Return (x, y) of the center of cell containing provided text 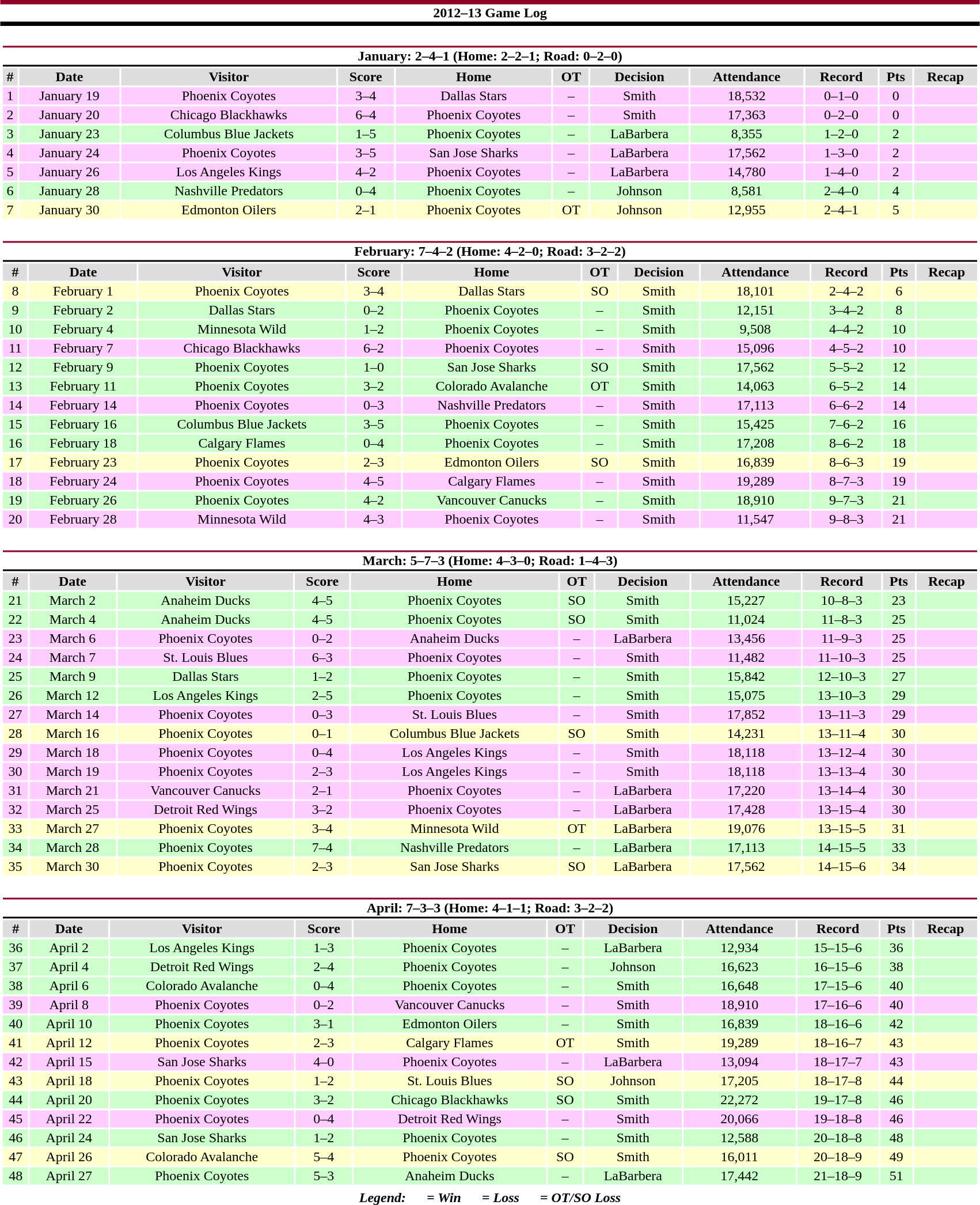
March 18 (73, 753)
2012–13 Game Log (490, 13)
17–15–6 (838, 986)
April 12 (69, 1043)
2–4 (324, 967)
March 2 (73, 601)
1 (10, 96)
18–17–8 (838, 1081)
20–18–9 (838, 1157)
February: 7–4–2 (Home: 4–2–0; Road: 3–2–2) (489, 251)
17,363 (747, 115)
February 16 (83, 425)
April: 7–3–3 (Home: 4–1–1; Road: 3–2–2) (489, 908)
4–4–2 (846, 329)
1–5 (366, 134)
14,780 (747, 172)
March: 5–7–3 (Home: 4–3–0; Road: 1–4–3) (489, 561)
14–15–6 (842, 867)
3–4–2 (846, 310)
February 26 (83, 501)
8,355 (747, 134)
13–12–4 (842, 753)
February 4 (83, 329)
13–10–3 (842, 695)
March 7 (73, 657)
20,066 (739, 1119)
February 14 (83, 405)
17 (15, 463)
January: 2–4–1 (Home: 2–2–1; Road: 0–2–0) (489, 56)
11–8–3 (842, 619)
13,456 (746, 639)
March 27 (73, 829)
8–6–2 (846, 443)
13–15–5 (842, 829)
13–15–4 (842, 809)
11,482 (746, 657)
April 18 (69, 1081)
January 30 (69, 210)
2–5 (322, 695)
March 4 (73, 619)
6–6–2 (846, 405)
9 (15, 310)
15,075 (746, 695)
5–5–2 (846, 367)
18,532 (747, 96)
3 (10, 134)
19,076 (746, 829)
0–1 (322, 733)
15,842 (746, 677)
January 24 (69, 153)
11–10–3 (842, 657)
4–5–2 (846, 348)
6–5–2 (846, 386)
37 (16, 967)
11 (15, 348)
19–18–8 (838, 1119)
April 22 (69, 1119)
51 (896, 1176)
12,934 (739, 948)
April 24 (69, 1138)
7–6–2 (846, 425)
28 (15, 733)
13–14–4 (842, 791)
16–15–6 (838, 967)
February 1 (83, 291)
April 8 (69, 1005)
April 27 (69, 1176)
15,425 (755, 425)
18–17–7 (838, 1062)
2–4–0 (842, 191)
9–7–3 (846, 501)
5–3 (324, 1176)
17,205 (739, 1081)
March 6 (73, 639)
6–2 (374, 348)
18,101 (755, 291)
March 9 (73, 677)
February 23 (83, 463)
April 15 (69, 1062)
13–13–4 (842, 771)
2–4–1 (842, 210)
1–3 (324, 948)
11,547 (755, 519)
March 21 (73, 791)
February 7 (83, 348)
14–15–5 (842, 847)
4–0 (324, 1062)
17,208 (755, 443)
15 (15, 425)
February 18 (83, 443)
8–6–3 (846, 463)
12,151 (755, 310)
March 16 (73, 733)
April 6 (69, 986)
5–4 (324, 1157)
January 19 (69, 96)
8,581 (747, 191)
6–3 (322, 657)
0–1–0 (842, 96)
49 (896, 1157)
17,442 (739, 1176)
February 2 (83, 310)
26 (15, 695)
17–16–6 (838, 1005)
March 30 (73, 867)
March 28 (73, 847)
February 11 (83, 386)
March 12 (73, 695)
11–9–3 (842, 639)
13–11–4 (842, 733)
February 28 (83, 519)
35 (15, 867)
15,096 (755, 348)
17,852 (746, 715)
3–1 (324, 1024)
1–0 (374, 367)
13,094 (739, 1062)
1–4–0 (842, 172)
0–2–0 (842, 115)
12,588 (739, 1138)
March 14 (73, 715)
19–17–8 (838, 1100)
15–15–6 (838, 948)
47 (16, 1157)
32 (15, 809)
2–4–2 (846, 291)
12–10–3 (842, 677)
April 26 (69, 1157)
15,227 (746, 601)
4–3 (374, 519)
11,024 (746, 619)
12,955 (747, 210)
13–11–3 (842, 715)
18–16–7 (838, 1043)
41 (16, 1043)
January 20 (69, 115)
1–2–0 (842, 134)
1–3–0 (842, 153)
16,623 (739, 967)
January 28 (69, 191)
7–4 (322, 847)
22,272 (739, 1100)
March 19 (73, 771)
April 20 (69, 1100)
14,063 (755, 386)
7 (10, 210)
17,220 (746, 791)
45 (16, 1119)
6–4 (366, 115)
16,648 (739, 986)
April 2 (69, 948)
April 4 (69, 967)
24 (15, 657)
February 9 (83, 367)
14,231 (746, 733)
9–8–3 (846, 519)
20–18–8 (838, 1138)
January 23 (69, 134)
January 26 (69, 172)
8–7–3 (846, 481)
18–16–6 (838, 1024)
13 (15, 386)
April 10 (69, 1024)
39 (16, 1005)
21–18–9 (838, 1176)
17,428 (746, 809)
February 24 (83, 481)
10–8–3 (842, 601)
9,508 (755, 329)
20 (15, 519)
March 25 (73, 809)
22 (15, 619)
16,011 (739, 1157)
